Detect which cell encompasses the target text, then output its (x, y) center coordinate. 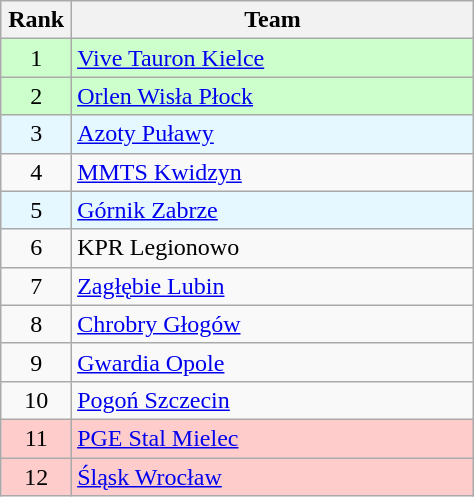
Śląsk Wrocław (273, 477)
Zagłębie Lubin (273, 286)
Vive Tauron Kielce (273, 58)
6 (36, 248)
Azoty Puławy (273, 134)
Górnik Zabrze (273, 210)
9 (36, 362)
Pogoń Szczecin (273, 400)
MMTS Kwidzyn (273, 172)
11 (36, 438)
Team (273, 20)
5 (36, 210)
Chrobry Głogów (273, 324)
PGE Stal Mielec (273, 438)
Gwardia Opole (273, 362)
1 (36, 58)
4 (36, 172)
10 (36, 400)
Rank (36, 20)
3 (36, 134)
2 (36, 96)
KPR Legionowo (273, 248)
8 (36, 324)
Orlen Wisła Płock (273, 96)
7 (36, 286)
12 (36, 477)
